Find where the given text appears and provide that cell's center as [x, y] coordinate. 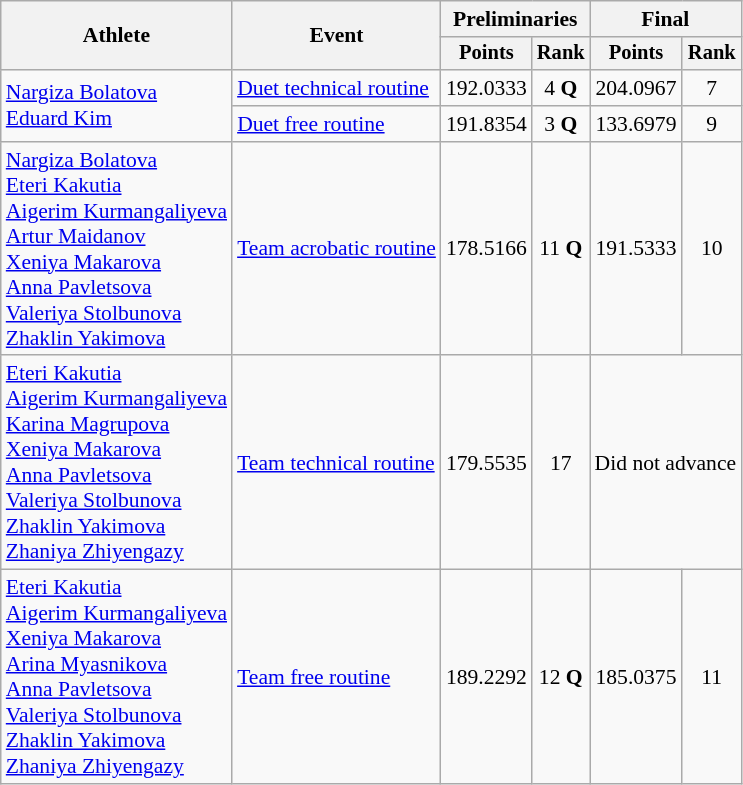
9 [712, 124]
Event [336, 36]
189.2292 [486, 677]
10 [712, 249]
192.0333 [486, 88]
Team technical routine [336, 463]
Duet free routine [336, 124]
12 Q [561, 677]
Eteri Kakutia Aigerim Kurmangaliyeva Karina Magrupova Xeniya Makarova Anna Pavletsova Valeriya Stolbunova Zhaklin Yakimova Zhaniya Zhiyengazy [116, 463]
4 Q [561, 88]
179.5535 [486, 463]
Nargiza Bolatova Eteri Kakutia Aigerim Kurmangaliyeva Artur Maidanov Xeniya Makarova Anna Pavletsova Valeriya Stolbunova Zhaklin Yakimova [116, 249]
Team free routine [336, 677]
17 [561, 463]
Final [666, 19]
Did not advance [666, 463]
7 [712, 88]
204.0967 [636, 88]
178.5166 [486, 249]
Nargiza Bolatova Eduard Kim [116, 106]
133.6979 [636, 124]
Duet technical routine [336, 88]
185.0375 [636, 677]
11 [712, 677]
Team acrobatic routine [336, 249]
Preliminaries [516, 19]
191.8354 [486, 124]
3 Q [561, 124]
11 Q [561, 249]
Athlete [116, 36]
Eteri Kakutia Aigerim Kurmangaliyeva Xeniya Makarova Arina Myasnikova Anna Pavletsova Valeriya Stolbunova Zhaklin Yakimova Zhaniya Zhiyengazy [116, 677]
191.5333 [636, 249]
